Find where the given text appears and provide that cell's center as [x, y] coordinate. 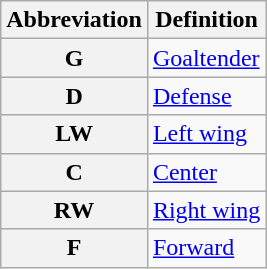
Forward [206, 248]
F [74, 248]
LW [74, 134]
Abbreviation [74, 20]
Definition [206, 20]
C [74, 172]
Center [206, 172]
Defense [206, 96]
G [74, 58]
Right wing [206, 210]
Goaltender [206, 58]
RW [74, 210]
D [74, 96]
Left wing [206, 134]
